For the text-containing cell, return its midpoint in [X, Y] coordinate format. 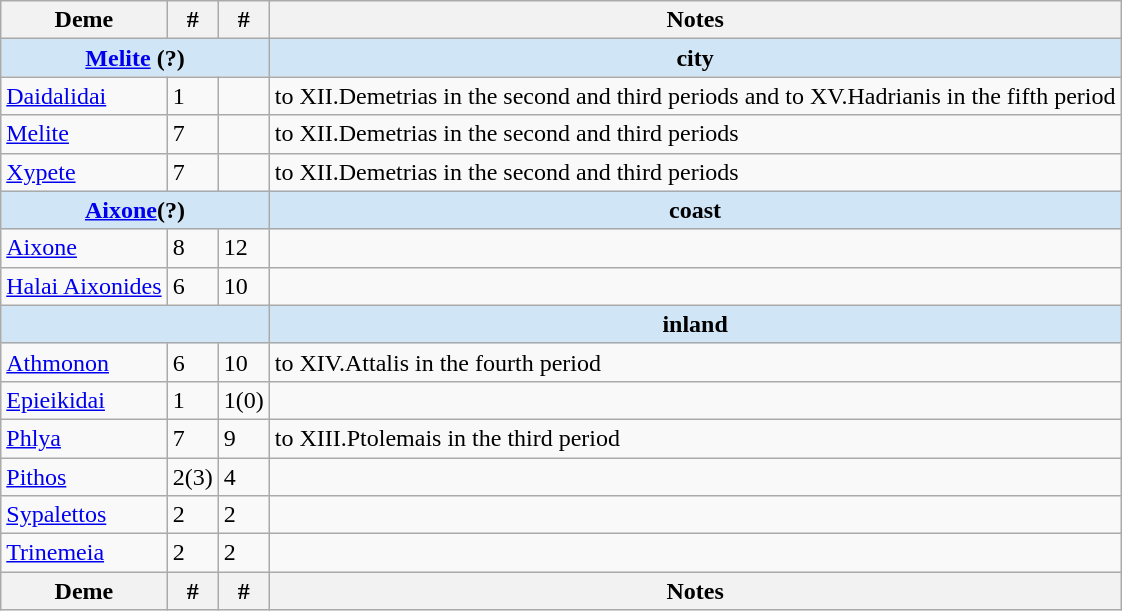
Halai Aixonides [84, 286]
Xypete [84, 172]
to XII.Demetrias in the second and third periods and to XV.Hadrianis in the fifth period [695, 96]
coast [695, 210]
2(3) [192, 477]
to XIV.Attalis in the fourth period [695, 362]
Pithos [84, 477]
Phlya [84, 438]
Aixone [84, 248]
Aixone(?) [135, 210]
city [695, 58]
9 [244, 438]
8 [192, 248]
Melite [84, 134]
Sypalettos [84, 515]
4 [244, 477]
12 [244, 248]
to XIII.Ptolemais in the third period [695, 438]
1(0) [244, 400]
Melite (?) [135, 58]
Trinemeia [84, 553]
Epieikidai [84, 400]
Athmonon [84, 362]
inland [695, 324]
Daidalidai [84, 96]
